Return the [X, Y] coordinate for the center point of the cell that contains the specified text.  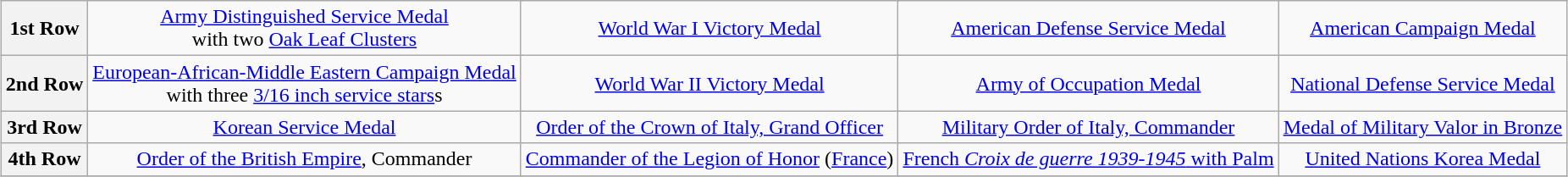
World War I Victory Medal [709, 29]
1st Row [44, 29]
French Croix de guerre 1939-1945 with Palm [1089, 159]
Army Distinguished Service Medal with two Oak Leaf Clusters [305, 29]
Army of Occupation Medal [1089, 83]
American Defense Service Medal [1089, 29]
Korean Service Medal [305, 127]
Order of the British Empire, Commander [305, 159]
2nd Row [44, 83]
Medal of Military Valor in Bronze [1422, 127]
4th Row [44, 159]
European-African-Middle Eastern Campaign Medal with three 3/16 inch service starss [305, 83]
World War II Victory Medal [709, 83]
Order of the Crown of Italy, Grand Officer [709, 127]
American Campaign Medal [1422, 29]
United Nations Korea Medal [1422, 159]
Commander of the Legion of Honor (France) [709, 159]
Military Order of Italy, Commander [1089, 127]
3rd Row [44, 127]
National Defense Service Medal [1422, 83]
